Scan for the cell matching the given text and deliver its (X, Y) coordinate at center. 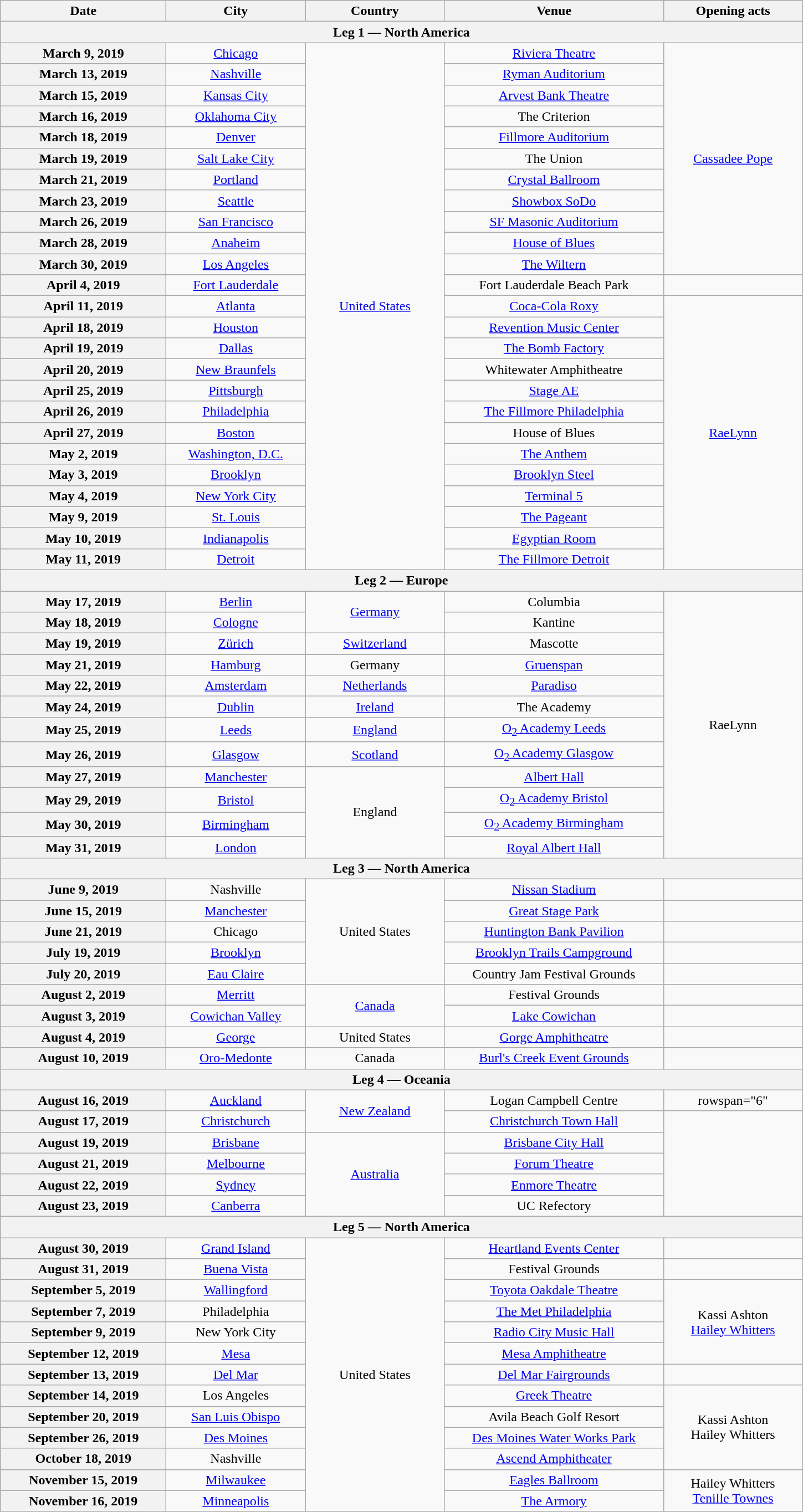
Australia (375, 1174)
Amsterdam (236, 686)
Birmingham (236, 824)
Des Moines (236, 1438)
Terminal 5 (554, 496)
May 9, 2019 (83, 517)
September 14, 2019 (83, 1396)
March 23, 2019 (83, 201)
Great Stage Park (554, 910)
Showbox SoDo (554, 201)
May 4, 2019 (83, 496)
August 2, 2019 (83, 995)
August 4, 2019 (83, 1037)
Anaheim (236, 243)
Del Mar Fairgrounds (554, 1375)
O2 Academy Birmingham (554, 824)
Radio City Music Hall (554, 1332)
Canberra (236, 1206)
Ascend Amphitheater (554, 1459)
Coca-Cola Roxy (554, 306)
Leeds (236, 730)
Eagles Ballroom (554, 1480)
SF Masonic Auditorium (554, 222)
Whitewater Amphitheatre (554, 370)
Atlanta (236, 306)
Egyptian Room (554, 538)
Albert Hall (554, 777)
George (236, 1037)
Gruenspan (554, 665)
Christchurch Town Hall (554, 1121)
rowspan="6" (733, 1100)
Brisbane City Hall (554, 1142)
O2 Academy Glasgow (554, 754)
The Fillmore Philadelphia (554, 412)
Denver (236, 137)
Mesa (236, 1354)
Houston (236, 327)
July 20, 2019 (83, 974)
August 22, 2019 (83, 1185)
Fort Lauderdale Beach Park (554, 285)
Boston (236, 433)
Toyota Oakdale Theatre (554, 1290)
September 5, 2019 (83, 1290)
Hailey WhittersTenille Townes (733, 1490)
Gorge Amphitheatre (554, 1037)
Leg 1 — North America (401, 32)
April 11, 2019 (83, 306)
August 19, 2019 (83, 1142)
Country (375, 11)
May 30, 2019 (83, 824)
Crystal Ballroom (554, 180)
July 19, 2019 (83, 953)
The Met Philadelphia (554, 1311)
Date (83, 11)
San Luis Obispo (236, 1417)
City (236, 11)
Switzerland (375, 644)
May 27, 2019 (83, 777)
Forum Theatre (554, 1164)
Wallingford (236, 1290)
Ryman Auditorium (554, 74)
May 18, 2019 (83, 623)
Cologne (236, 623)
May 22, 2019 (83, 686)
The Armory (554, 1501)
Venue (554, 11)
Burl's Creek Event Grounds (554, 1058)
New Braunfels (236, 370)
Lake Cowichan (554, 1016)
Netherlands (375, 686)
The Bomb Factory (554, 348)
Berlin (236, 601)
Merritt (236, 995)
Dallas (236, 348)
The Union (554, 158)
Oklahoma City (236, 116)
Melbourne (236, 1164)
Des Moines Water Works Park (554, 1438)
April 4, 2019 (83, 285)
Detroit (236, 559)
Brooklyn Steel (554, 475)
Leg 3 — North America (401, 868)
Columbia (554, 601)
Eau Claire (236, 974)
June 9, 2019 (83, 889)
May 19, 2019 (83, 644)
Scotland (375, 754)
Brisbane (236, 1142)
Paradiso (554, 686)
O2 Academy Leeds (554, 730)
August 16, 2019 (83, 1100)
Mascotte (554, 644)
May 24, 2019 (83, 707)
March 16, 2019 (83, 116)
March 13, 2019 (83, 74)
May 3, 2019 (83, 475)
March 28, 2019 (83, 243)
Zürich (236, 644)
New Zealand (375, 1111)
May 11, 2019 (83, 559)
May 21, 2019 (83, 665)
Riviera Theatre (554, 53)
Minneapolis (236, 1501)
September 7, 2019 (83, 1311)
August 23, 2019 (83, 1206)
Bristol (236, 800)
Del Mar (236, 1375)
The Academy (554, 707)
Leg 5 — North America (401, 1227)
Avila Beach Golf Resort (554, 1417)
November 15, 2019 (83, 1480)
March 26, 2019 (83, 222)
August 30, 2019 (83, 1248)
Huntington Bank Pavilion (554, 932)
Enmore Theatre (554, 1185)
Kansas City (236, 95)
Milwaukee (236, 1480)
Nissan Stadium (554, 889)
Auckland (236, 1100)
London (236, 847)
Glasgow (236, 754)
April 19, 2019 (83, 348)
August 31, 2019 (83, 1269)
August 10, 2019 (83, 1058)
Opening acts (733, 11)
June 15, 2019 (83, 910)
The Pageant (554, 517)
Kantine (554, 623)
April 25, 2019 (83, 391)
Buena Vista (236, 1269)
UC Refectory (554, 1206)
Christchurch (236, 1121)
The Criterion (554, 116)
Leg 2 — Europe (401, 580)
Leg 4 — Oceania (401, 1079)
August 3, 2019 (83, 1016)
Revention Music Center (554, 327)
Cowichan Valley (236, 1016)
September 12, 2019 (83, 1354)
May 26, 2019 (83, 754)
The Anthem (554, 454)
Ireland (375, 707)
Washington, D.C. (236, 454)
Heartland Events Center (554, 1248)
O2 Academy Bristol (554, 800)
Salt Lake City (236, 158)
Stage AE (554, 391)
March 30, 2019 (83, 264)
Grand Island (236, 1248)
Arvest Bank Theatre (554, 95)
April 27, 2019 (83, 433)
October 18, 2019 (83, 1459)
Hamburg (236, 665)
The Wiltern (554, 264)
St. Louis (236, 517)
August 17, 2019 (83, 1121)
Fort Lauderdale (236, 285)
August 21, 2019 (83, 1164)
Country Jam Festival Grounds (554, 974)
March 9, 2019 (83, 53)
March 15, 2019 (83, 95)
May 17, 2019 (83, 601)
September 26, 2019 (83, 1438)
November 16, 2019 (83, 1501)
May 25, 2019 (83, 730)
April 26, 2019 (83, 412)
Greek Theatre (554, 1396)
Royal Albert Hall (554, 847)
March 19, 2019 (83, 158)
March 18, 2019 (83, 137)
May 31, 2019 (83, 847)
June 21, 2019 (83, 932)
March 21, 2019 (83, 180)
September 13, 2019 (83, 1375)
April 20, 2019 (83, 370)
Mesa Amphitheatre (554, 1354)
Dublin (236, 707)
The Fillmore Detroit (554, 559)
September 20, 2019 (83, 1417)
Sydney (236, 1185)
Logan Campbell Centre (554, 1100)
May 2, 2019 (83, 454)
May 10, 2019 (83, 538)
Indianapolis (236, 538)
Oro-Medonte (236, 1058)
April 18, 2019 (83, 327)
Pittsburgh (236, 391)
San Francisco (236, 222)
Seattle (236, 201)
Portland (236, 180)
Brooklyn Trails Campground (554, 953)
Fillmore Auditorium (554, 137)
Cassadee Pope (733, 158)
September 9, 2019 (83, 1332)
May 29, 2019 (83, 800)
